Provide the [X, Y] coordinate of the cell's center where the given text is located.  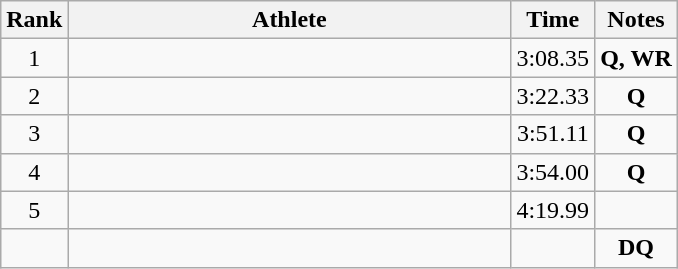
Athlete [290, 20]
1 [34, 58]
5 [34, 210]
3:54.00 [553, 172]
3:08.35 [553, 58]
Q, WR [636, 58]
Notes [636, 20]
3 [34, 134]
Time [553, 20]
3:22.33 [553, 96]
Rank [34, 20]
3:51.11 [553, 134]
2 [34, 96]
DQ [636, 248]
4:19.99 [553, 210]
4 [34, 172]
